Return (x, y) of the center of cell containing provided text 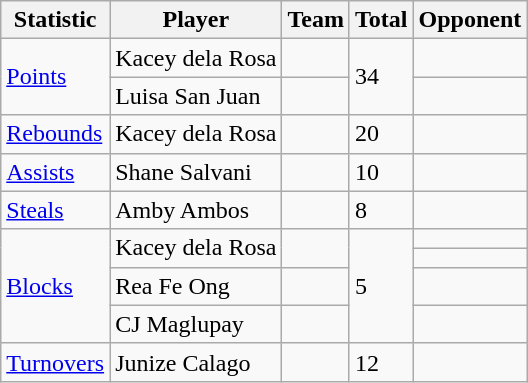
Rebounds (56, 134)
Amby Ambos (196, 210)
20 (381, 134)
Junize Calago (196, 362)
Team (316, 20)
Steals (56, 210)
Total (381, 20)
12 (381, 362)
Rea Fe Ong (196, 286)
Blocks (56, 286)
CJ Maglupay (196, 324)
Statistic (56, 20)
Luisa San Juan (196, 96)
Player (196, 20)
34 (381, 77)
Shane Salvani (196, 172)
Points (56, 77)
Assists (56, 172)
5 (381, 286)
10 (381, 172)
Opponent (470, 20)
Turnovers (56, 362)
8 (381, 210)
